From the cell containing the given text, extract its center point as [X, Y] coordinate. 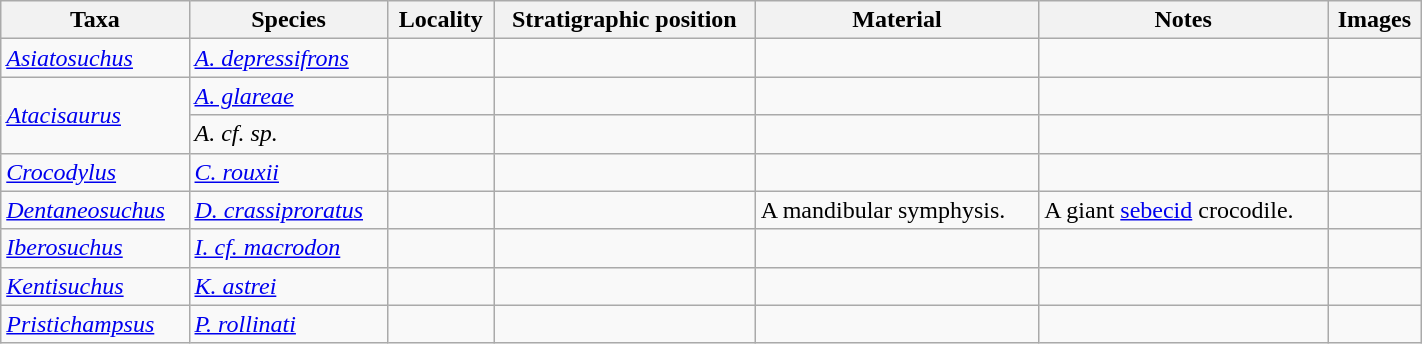
A giant sebecid crocodile. [1184, 210]
Species [288, 20]
Notes [1184, 20]
Kentisuchus [95, 286]
A. cf. sp. [288, 134]
Atacisaurus [95, 115]
Dentaneosuchus [95, 210]
Images [1375, 20]
A. glareae [288, 96]
Pristichampsus [95, 324]
Crocodylus [95, 172]
K. astrei [288, 286]
A. depressifrons [288, 58]
C. rouxii [288, 172]
Stratigraphic position [625, 20]
Asiatosuchus [95, 58]
A mandibular symphysis. [897, 210]
Taxa [95, 20]
I. cf. macrodon [288, 248]
P. rollinati [288, 324]
D. crassiproratus [288, 210]
Locality [440, 20]
Material [897, 20]
Iberosuchus [95, 248]
